From the cell containing the given text, extract its center point as [x, y] coordinate. 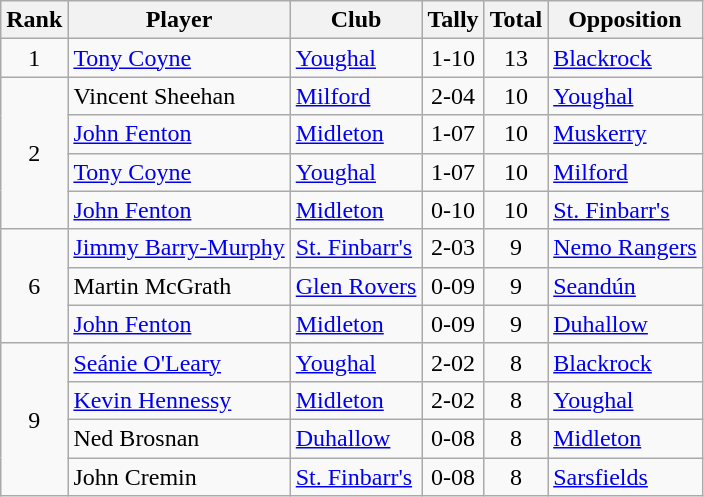
Player [179, 20]
Nemo Rangers [625, 248]
Muskerry [625, 134]
6 [34, 286]
1 [34, 58]
13 [516, 58]
Jimmy Barry-Murphy [179, 248]
Vincent Sheehan [179, 96]
Club [356, 20]
Rank [34, 20]
Opposition [625, 20]
2-03 [453, 248]
2 [34, 153]
Total [516, 20]
Glen Rovers [356, 286]
Seandún [625, 286]
Ned Brosnan [179, 438]
Sarsfields [625, 477]
Seánie O'Leary [179, 362]
Martin McGrath [179, 286]
1-10 [453, 58]
Tally [453, 20]
John Cremin [179, 477]
Kevin Hennessy [179, 400]
0-10 [453, 210]
2-04 [453, 96]
